For the text-containing cell, return its midpoint in (X, Y) coordinate format. 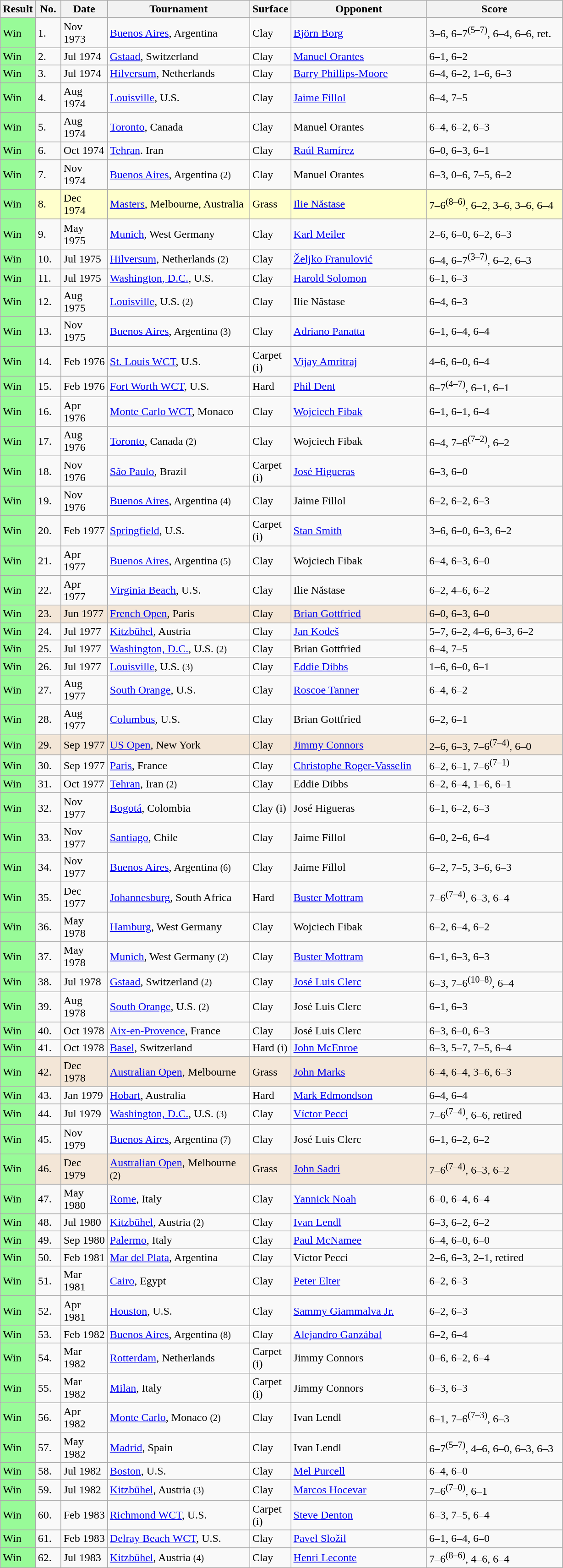
Kitzbühel, Austria (4) (179, 1557)
42. (48, 1072)
46. (48, 1169)
0–6, 6–2, 6–4 (494, 1358)
Munich, West Germany (2) (179, 956)
US Open, New York (179, 745)
Dec 1974 (84, 204)
Hilversum, Netherlands (2) (179, 259)
6–2, 6–2, 6–3 (494, 501)
6–1, 6–4, 6–4 (494, 332)
3. (48, 74)
6–1, 6–4, 6–0 (494, 1539)
7–6(8–6), 6–2, 3–6, 3–6, 6–4 (494, 204)
May 1980 (84, 1199)
Dec 1979 (84, 1169)
6–4, 6–3, 6–0 (494, 561)
2–6, 6–3, 2–1, retired (494, 1257)
6–4, 6–4 (494, 1095)
Delray Beach WCT, U.S. (179, 1539)
Jan Kodeš (359, 631)
6–4, 6–2 (494, 690)
Kitzbühel, Austria (2) (179, 1223)
6–3, 7–6(10–8), 6–4 (494, 982)
6–2, 4–6, 6–2 (494, 590)
38. (48, 982)
25. (48, 649)
Tehran, Iran (2) (179, 784)
47. (48, 1199)
Roscoe Tanner (359, 690)
Mel Purcell (359, 1471)
6–7(4–7), 6–1, 6–1 (494, 387)
48. (48, 1223)
34. (48, 868)
Houston, U.S. (179, 1311)
Louisville, U.S. (3) (179, 666)
1. (48, 33)
6–4, 6–7(3–7), 6–2, 6–3 (494, 259)
43. (48, 1095)
20. (48, 530)
Buenos Aires, Argentina (2) (179, 174)
Rome, Italy (179, 1199)
Australian Open, Melbourne (179, 1072)
John Sadri (359, 1169)
7–6(7–4), 6–3, 6–4 (494, 897)
Toronto, Canada (179, 127)
6–2, 7–5, 3–6, 6–3 (494, 868)
23. (48, 614)
Nov 1979 (84, 1140)
Bogotá, Colombia (179, 808)
Opponent (359, 9)
6–2, 6–1, 7–6(7–1) (494, 765)
Alejandro Ganzábal (359, 1334)
Apr 1982 (84, 1417)
Gstaad, Switzerland (179, 56)
Jul 1978 (84, 982)
Hilversum, Netherlands (179, 74)
Feb 1981 (84, 1257)
Johannesburg, South Africa (179, 897)
6–1, 6–2 (494, 56)
Buenos Aires, Argentina (7) (179, 1140)
Santiago, Chile (179, 837)
Munich, West Germany (179, 234)
South Orange, U.S. (2) (179, 1007)
Marcos Hocevar (359, 1490)
6–1, 6–1, 6–4 (494, 411)
Björn Borg (359, 33)
14. (48, 361)
Richmond WCT, U.S. (179, 1515)
Barry Phillips-Moore (359, 74)
26. (48, 666)
Harold Solomon (359, 278)
Date (84, 9)
62. (48, 1557)
19. (48, 501)
South Orange, U.S. (179, 690)
Dec 1977 (84, 897)
Apr 1976 (84, 411)
Buenos Aires, Argentina (8) (179, 1334)
7–6(7–0), 6–1 (494, 1490)
Buenos Aires, Argentina (5) (179, 561)
Jul 1979 (84, 1114)
Oct 1974 (84, 151)
4–6, 6–0, 6–4 (494, 361)
Vijay Amritraj (359, 361)
6–3, 6–0, 6–3 (494, 1031)
6–7(5–7), 4–6, 6–0, 6–3, 6–3 (494, 1448)
28. (48, 719)
Toronto, Canada (2) (179, 442)
61. (48, 1539)
May 1982 (84, 1448)
6–4, 6–0, 6–0 (494, 1240)
39. (48, 1007)
6. (48, 151)
2–6, 6–3, 7–6(7–4), 6–0 (494, 745)
No. (48, 9)
6–4, 6–3 (494, 301)
59. (48, 1490)
Louisville, U.S. (179, 97)
6–4, 6–2, 6–3 (494, 127)
6–1, 6–2, 6–2 (494, 1140)
37. (48, 956)
Raúl Ramírez (359, 151)
Hard (i) (270, 1048)
Kitzbühel, Austria (179, 631)
8. (48, 204)
31. (48, 784)
7. (48, 174)
Monte Carlo, Monaco (2) (179, 1417)
3–6, 6–0, 6–3, 6–2 (494, 530)
Apr 1981 (84, 1311)
Phil Dent (359, 387)
6–1, 6–2, 6–3 (494, 808)
5. (48, 127)
Masters, Melbourne, Australia (179, 204)
French Open, Paris (179, 614)
32. (48, 808)
18. (48, 471)
São Paulo, Brazil (179, 471)
33. (48, 837)
Buenos Aires, Argentina (4) (179, 501)
Clay (i) (270, 808)
St. Louis WCT, U.S. (179, 361)
6–4, 6–0 (494, 1471)
Columbus, U.S. (179, 719)
Cairo, Egypt (179, 1281)
29. (48, 745)
May 1975 (84, 234)
Buenos Aires, Argentina (3) (179, 332)
Dec 1978 (84, 1072)
Nov 1973 (84, 33)
Milan, Italy (179, 1388)
5–7, 6–2, 4–6, 6–3, 6–2 (494, 631)
Paris, France (179, 765)
24. (48, 631)
22. (48, 590)
Fort Worth WCT, U.S. (179, 387)
Result (18, 9)
6–2, 6–1 (494, 719)
11. (48, 278)
53. (48, 1334)
Washington, D.C., U.S. (3) (179, 1114)
6–1, 7–6(7–3), 6–3 (494, 1417)
2–6, 6–0, 6–2, 6–3 (494, 234)
6–3, 6–3 (494, 1388)
Karl Meiler (359, 234)
Basel, Switzerland (179, 1048)
9. (48, 234)
Virginia Beach, U.S. (179, 590)
35. (48, 897)
Feb 1977 (84, 530)
6–4, 7–6(7–2), 6–2 (494, 442)
Jul 1980 (84, 1223)
Nov 1974 (84, 174)
40. (48, 1031)
Springfield, U.S. (179, 530)
6–2, 6–4, 6–2 (494, 927)
7–6(7–4), 6–3, 6–2 (494, 1169)
6–0, 6–4, 6–4 (494, 1199)
6–0, 6–3, 6–0 (494, 614)
6–3, 6–2, 6–2 (494, 1223)
6–3, 0–6, 7–5, 6–2 (494, 174)
7–6(8–6), 4–6, 6–4 (494, 1557)
57. (48, 1448)
6–2, 6–4, 1–6, 6–1 (494, 784)
John McEnroe (359, 1048)
Christophe Roger-Vasselin (359, 765)
1–6, 6–0, 6–1 (494, 666)
2. (48, 56)
Madrid, Spain (179, 1448)
Washington, D.C., U.S. (179, 278)
Nov 1975 (84, 332)
4. (48, 97)
Rotterdam, Netherlands (179, 1358)
13. (48, 332)
Tehran. Iran (179, 151)
44. (48, 1114)
Louisville, U.S. (2) (179, 301)
Sep 1980 (84, 1240)
6–4, 6–2, 1–6, 6–3 (494, 74)
Peter Elter (359, 1281)
Jan 1979 (84, 1095)
6–1, 6–3, 6–3 (494, 956)
50. (48, 1257)
Washington, D.C., U.S. (2) (179, 649)
6–3, 5–7, 7–5, 6–4 (494, 1048)
58. (48, 1471)
Australian Open, Melbourne (2) (179, 1169)
Boston, U.S. (179, 1471)
55. (48, 1388)
Mark Edmondson (359, 1095)
Mar del Plata, Argentina (179, 1257)
Aix-en-Provence, France (179, 1031)
Kitzbühel, Austria (3) (179, 1490)
51. (48, 1281)
Željko Franulović (359, 259)
Hobart, Australia (179, 1095)
Palermo, Italy (179, 1240)
7–6(7–4), 6–6, retired (494, 1114)
Adriano Panatta (359, 332)
Monte Carlo WCT, Monaco (179, 411)
Gstaad, Switzerland (2) (179, 982)
6–0, 6–3, 6–1 (494, 151)
Score (494, 9)
Yannick Noah (359, 1199)
Paul McNamee (359, 1240)
John Marks (359, 1072)
6–2, 6–4 (494, 1334)
52. (48, 1311)
3–6, 6–7(5–7), 6–4, 6–6, ret. (494, 33)
Aug 1976 (84, 442)
Oct 1977 (84, 784)
Steve Denton (359, 1515)
6–3, 6–0 (494, 471)
17. (48, 442)
6–0, 2–6, 6–4 (494, 837)
45. (48, 1140)
Stan Smith (359, 530)
Tournament (179, 9)
Pavel Složil (359, 1539)
6–3, 7–5, 6–4 (494, 1515)
6–4, 6–4, 3–6, 6–3 (494, 1072)
15. (48, 387)
21. (48, 561)
Surface (270, 9)
Aug 1978 (84, 1007)
41. (48, 1048)
Sammy Giammalva Jr. (359, 1311)
10. (48, 259)
Jun 1977 (84, 614)
Jul 1983 (84, 1557)
Henri Leconte (359, 1557)
Mar 1981 (84, 1281)
60. (48, 1515)
36. (48, 927)
Aug 1975 (84, 301)
12. (48, 301)
Buenos Aires, Argentina (6) (179, 868)
27. (48, 690)
Hamburg, West Germany (179, 927)
16. (48, 411)
54. (48, 1358)
30. (48, 765)
49. (48, 1240)
Buenos Aires, Argentina (179, 33)
Feb 1982 (84, 1334)
56. (48, 1417)
